For the text-containing cell, return its midpoint in [X, Y] coordinate format. 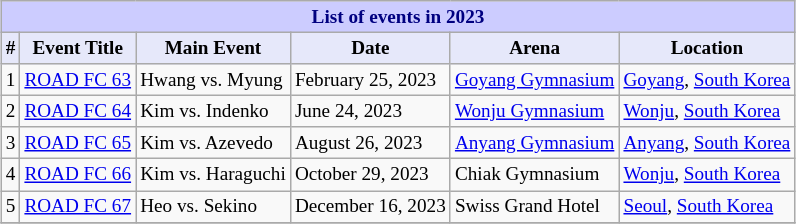
Arena [534, 48]
1 [10, 80]
Kim vs. Indenko [214, 111]
Swiss Grand Hotel [534, 206]
Seoul, South Korea [707, 206]
ROAD FC 67 [78, 206]
Location [707, 48]
ROAD FC 66 [78, 175]
List of events in 2023 [398, 17]
Anyang Gymnasium [534, 143]
4 [10, 175]
Chiak Gymnasium [534, 175]
Main Event [214, 48]
ROAD FC 65 [78, 143]
2 [10, 111]
Anyang, South Korea [707, 143]
Kim vs. Azevedo [214, 143]
December 16, 2023 [370, 206]
Kim vs. Haraguchi [214, 175]
# [10, 48]
August 26, 2023 [370, 143]
Heo vs. Sekino [214, 206]
5 [10, 206]
Wonju Gymnasium [534, 111]
ROAD FC 63 [78, 80]
Goyang Gymnasium [534, 80]
Date [370, 48]
October 29, 2023 [370, 175]
Goyang, South Korea [707, 80]
February 25, 2023 [370, 80]
ROAD FC 64 [78, 111]
3 [10, 143]
Hwang vs. Myung [214, 80]
Event Title [78, 48]
June 24, 2023 [370, 111]
